Pinpoint the cell where the given text exists, returning its [X, Y] midpoint coordinate. 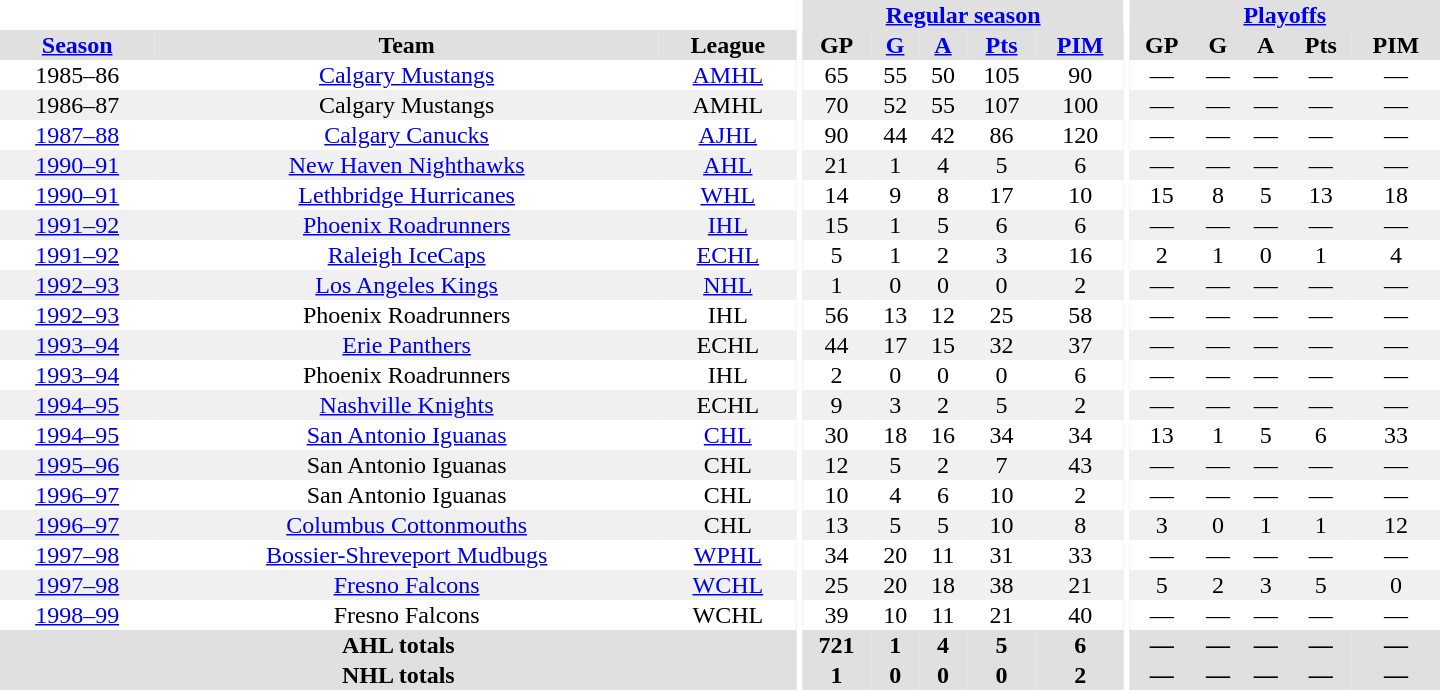
52 [895, 105]
WHL [728, 195]
100 [1080, 105]
Season [77, 45]
42 [943, 135]
NHL totals [398, 675]
Playoffs [1285, 15]
Lethbridge Hurricanes [406, 195]
NHL [728, 285]
AHL totals [398, 645]
AJHL [728, 135]
50 [943, 75]
Regular season [963, 15]
1998–99 [77, 615]
1986–87 [77, 105]
70 [836, 105]
31 [1002, 555]
Columbus Cottonmouths [406, 525]
105 [1002, 75]
7 [1002, 465]
58 [1080, 315]
38 [1002, 585]
WPHL [728, 555]
Los Angeles Kings [406, 285]
Calgary Canucks [406, 135]
37 [1080, 345]
14 [836, 195]
Team [406, 45]
43 [1080, 465]
120 [1080, 135]
40 [1080, 615]
League [728, 45]
Raleigh IceCaps [406, 255]
39 [836, 615]
56 [836, 315]
30 [836, 435]
721 [836, 645]
1995–96 [77, 465]
32 [1002, 345]
1987–88 [77, 135]
New Haven Nighthawks [406, 165]
Erie Panthers [406, 345]
Nashville Knights [406, 405]
1985–86 [77, 75]
Bossier-Shreveport Mudbugs [406, 555]
107 [1002, 105]
65 [836, 75]
86 [1002, 135]
AHL [728, 165]
